Locate the cell with the specified text and output its [x, y] center coordinate. 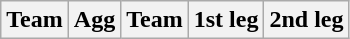
1st leg [226, 20]
Agg [94, 20]
2nd leg [306, 20]
